Output the [X, Y] coordinate of the center of the cell containing the given text.  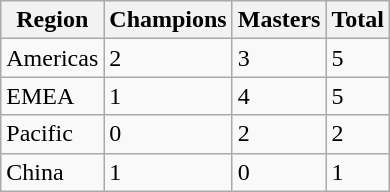
Champions [168, 20]
Americas [52, 58]
3 [279, 58]
Region [52, 20]
EMEA [52, 96]
4 [279, 96]
Masters [279, 20]
Total [358, 20]
China [52, 172]
Pacific [52, 134]
